Determine the [X, Y] coordinate at the center of the cell enclosing the given text.  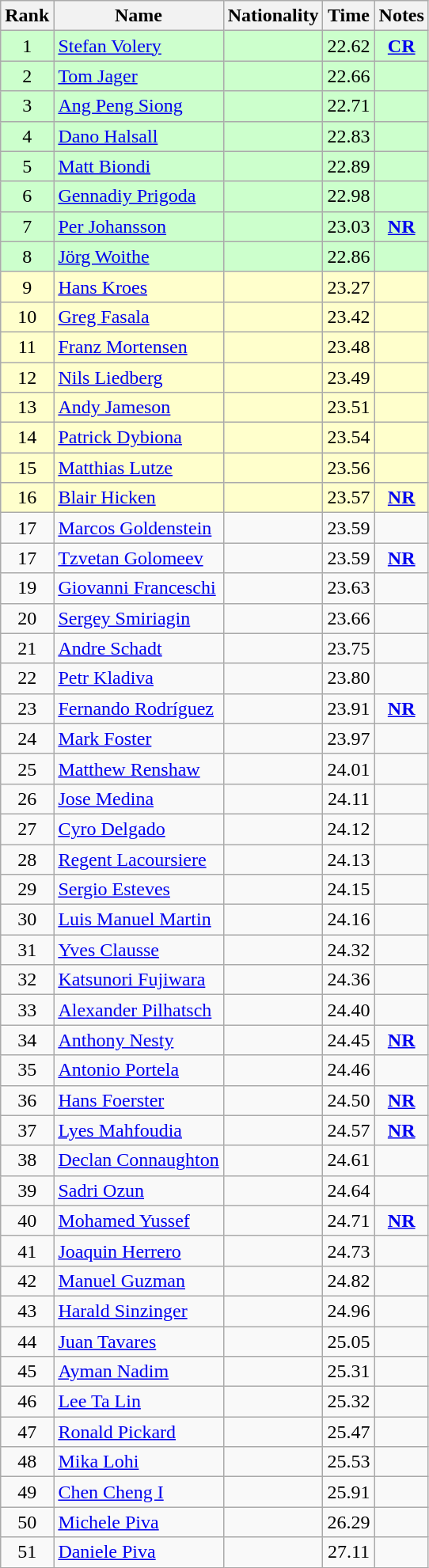
Per Johansson [139, 226]
7 [27, 226]
27.11 [348, 1552]
25.32 [348, 1402]
1 [27, 46]
21 [27, 648]
49 [27, 1492]
Juan Tavares [139, 1342]
2 [27, 76]
13 [27, 408]
16 [27, 498]
Nationality [273, 16]
23.51 [348, 408]
Katsunori Fujiwara [139, 980]
24 [27, 738]
Andre Schadt [139, 648]
Luis Manuel Martin [139, 920]
24.73 [348, 1251]
26 [27, 799]
23.66 [348, 618]
22 [27, 678]
Antonio Portela [139, 1070]
Jose Medina [139, 799]
Notes [401, 16]
22.71 [348, 106]
Cyro Delgado [139, 829]
23.97 [348, 738]
5 [27, 166]
37 [27, 1130]
3 [27, 106]
Ronald Pickard [139, 1432]
20 [27, 618]
25.05 [348, 1342]
23.75 [348, 648]
51 [27, 1552]
23.63 [348, 588]
25.91 [348, 1492]
22.83 [348, 136]
Stefan Volery [139, 46]
CR [401, 46]
Daniele Piva [139, 1552]
23.27 [348, 287]
Harald Sinzinger [139, 1311]
24.16 [348, 920]
Ayman Nadim [139, 1372]
Tzvetan Golomeev [139, 558]
24.15 [348, 890]
Lyes Mahfoudia [139, 1130]
24.40 [348, 1010]
Mohamed Yussef [139, 1221]
Time [348, 16]
30 [27, 920]
Blair Hicken [139, 498]
38 [27, 1160]
47 [27, 1432]
Sergio Esteves [139, 890]
24.45 [348, 1040]
23.54 [348, 438]
14 [27, 438]
Declan Connaughton [139, 1160]
36 [27, 1100]
Patrick Dybiona [139, 438]
48 [27, 1462]
23.56 [348, 468]
Gennadiy Prigoda [139, 196]
Petr Kladiva [139, 678]
25 [27, 769]
Nils Liedberg [139, 378]
Manuel Guzman [139, 1281]
24.11 [348, 799]
22.62 [348, 46]
40 [27, 1221]
11 [27, 347]
Matthias Lutze [139, 468]
23.57 [348, 498]
26.29 [348, 1522]
23.49 [348, 378]
23.42 [348, 317]
33 [27, 1010]
Rank [27, 16]
31 [27, 950]
4 [27, 136]
Franz Mortensen [139, 347]
Ang Peng Siong [139, 106]
Regent Lacoursiere [139, 859]
Lee Ta Lin [139, 1402]
Name [139, 16]
27 [27, 829]
8 [27, 256]
Matthew Renshaw [139, 769]
Mika Lohi [139, 1462]
Fernando Rodríguez [139, 708]
24.12 [348, 829]
Andy Jameson [139, 408]
23.48 [348, 347]
24.71 [348, 1221]
34 [27, 1040]
25.53 [348, 1462]
19 [27, 588]
Tom Jager [139, 76]
23 [27, 708]
23.91 [348, 708]
24.64 [348, 1190]
24.50 [348, 1100]
41 [27, 1251]
24.13 [348, 859]
44 [27, 1342]
9 [27, 287]
Hans Kroes [139, 287]
24.01 [348, 769]
Dano Halsall [139, 136]
Chen Cheng I [139, 1492]
25.47 [348, 1432]
35 [27, 1070]
32 [27, 980]
Sergey Smiriagin [139, 618]
Hans Foerster [139, 1100]
Alexander Pilhatsch [139, 1010]
Mark Foster [139, 738]
24.32 [348, 950]
50 [27, 1522]
22.86 [348, 256]
Greg Fasala [139, 317]
24.96 [348, 1311]
25.31 [348, 1372]
46 [27, 1402]
42 [27, 1281]
23.03 [348, 226]
24.61 [348, 1160]
24.46 [348, 1070]
12 [27, 378]
39 [27, 1190]
24.36 [348, 980]
24.57 [348, 1130]
Joaquin Herrero [139, 1251]
Giovanni Franceschi [139, 588]
15 [27, 468]
Yves Clausse [139, 950]
43 [27, 1311]
Sadri Ozun [139, 1190]
23.80 [348, 678]
Michele Piva [139, 1522]
10 [27, 317]
22.89 [348, 166]
28 [27, 859]
45 [27, 1372]
Marcos Goldenstein [139, 528]
Matt Biondi [139, 166]
6 [27, 196]
29 [27, 890]
22.98 [348, 196]
24.82 [348, 1281]
22.66 [348, 76]
Anthony Nesty [139, 1040]
Jörg Woithe [139, 256]
